Return [X, Y] of the center of cell containing provided text 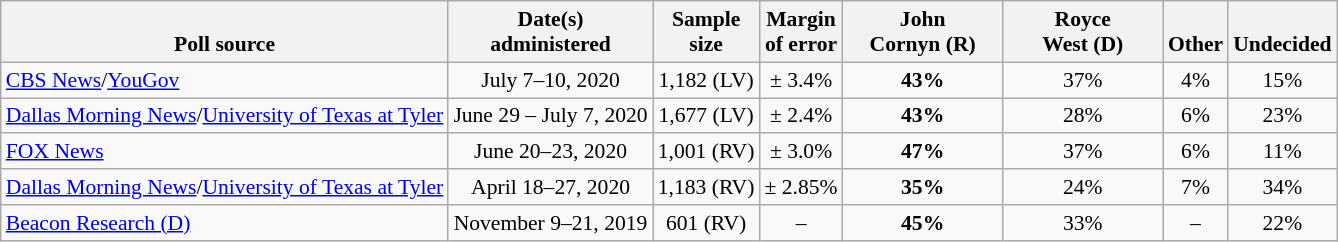
1,182 (LV) [706, 80]
± 3.4% [800, 80]
28% [1083, 116]
22% [1282, 223]
Date(s)administered [550, 32]
4% [1196, 80]
35% [923, 187]
33% [1083, 223]
Poll source [225, 32]
47% [923, 152]
Marginof error [800, 32]
45% [923, 223]
April 18–27, 2020 [550, 187]
7% [1196, 187]
Samplesize [706, 32]
34% [1282, 187]
FOX News [225, 152]
Beacon Research (D) [225, 223]
November 9–21, 2019 [550, 223]
± 3.0% [800, 152]
23% [1282, 116]
June 29 – July 7, 2020 [550, 116]
11% [1282, 152]
± 2.4% [800, 116]
June 20–23, 2020 [550, 152]
RoyceWest (D) [1083, 32]
± 2.85% [800, 187]
15% [1282, 80]
CBS News/YouGov [225, 80]
1,183 (RV) [706, 187]
July 7–10, 2020 [550, 80]
Undecided [1282, 32]
24% [1083, 187]
Other [1196, 32]
1,677 (LV) [706, 116]
JohnCornyn (R) [923, 32]
601 (RV) [706, 223]
1,001 (RV) [706, 152]
